Return the (x, y) coordinate for the center point of the cell that contains the specified text.  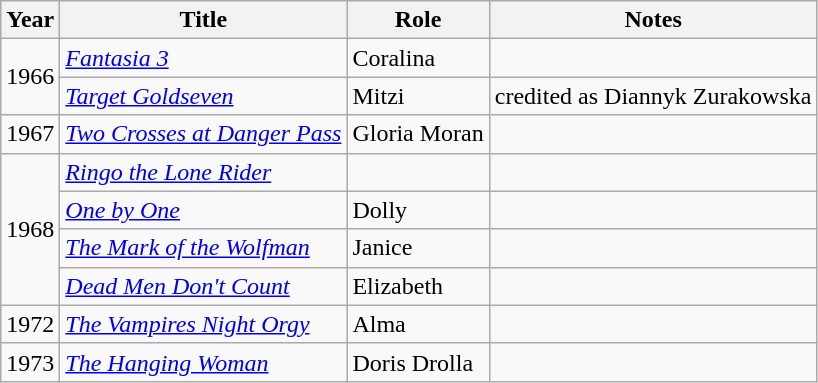
The Vampires Night Orgy (204, 324)
Target Goldseven (204, 96)
One by One (204, 210)
Fantasia 3 (204, 58)
Elizabeth (418, 286)
Dead Men Don't Count (204, 286)
credited as Diannyk Zurakowska (653, 96)
1972 (30, 324)
1968 (30, 229)
Role (418, 20)
1966 (30, 77)
Coralina (418, 58)
Gloria Moran (418, 134)
Dolly (418, 210)
1973 (30, 362)
1967 (30, 134)
Notes (653, 20)
Doris Drolla (418, 362)
Mitzi (418, 96)
Alma (418, 324)
The Hanging Woman (204, 362)
Title (204, 20)
Ringo the Lone Rider (204, 172)
Year (30, 20)
The Mark of the Wolfman (204, 248)
Two Crosses at Danger Pass (204, 134)
Janice (418, 248)
